Determine the (x, y) coordinate at the center of the cell enclosing the given text.  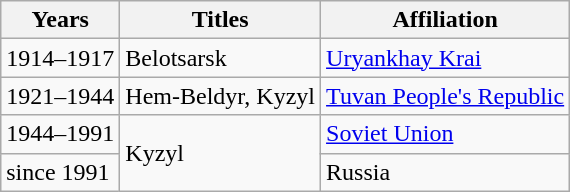
Titles (220, 20)
1914–1917 (60, 58)
Affiliation (446, 20)
1921–1944 (60, 96)
since 1991 (60, 172)
Tuvan People's Republic (446, 96)
1944–1991 (60, 134)
Kyzyl (220, 153)
Russia (446, 172)
Belotsarsk (220, 58)
Years (60, 20)
Uryankhay Krai (446, 58)
Hem-Beldyr, Kyzyl (220, 96)
Soviet Union (446, 134)
